Provide the [X, Y] coordinate of the cell's center where the given text is located.  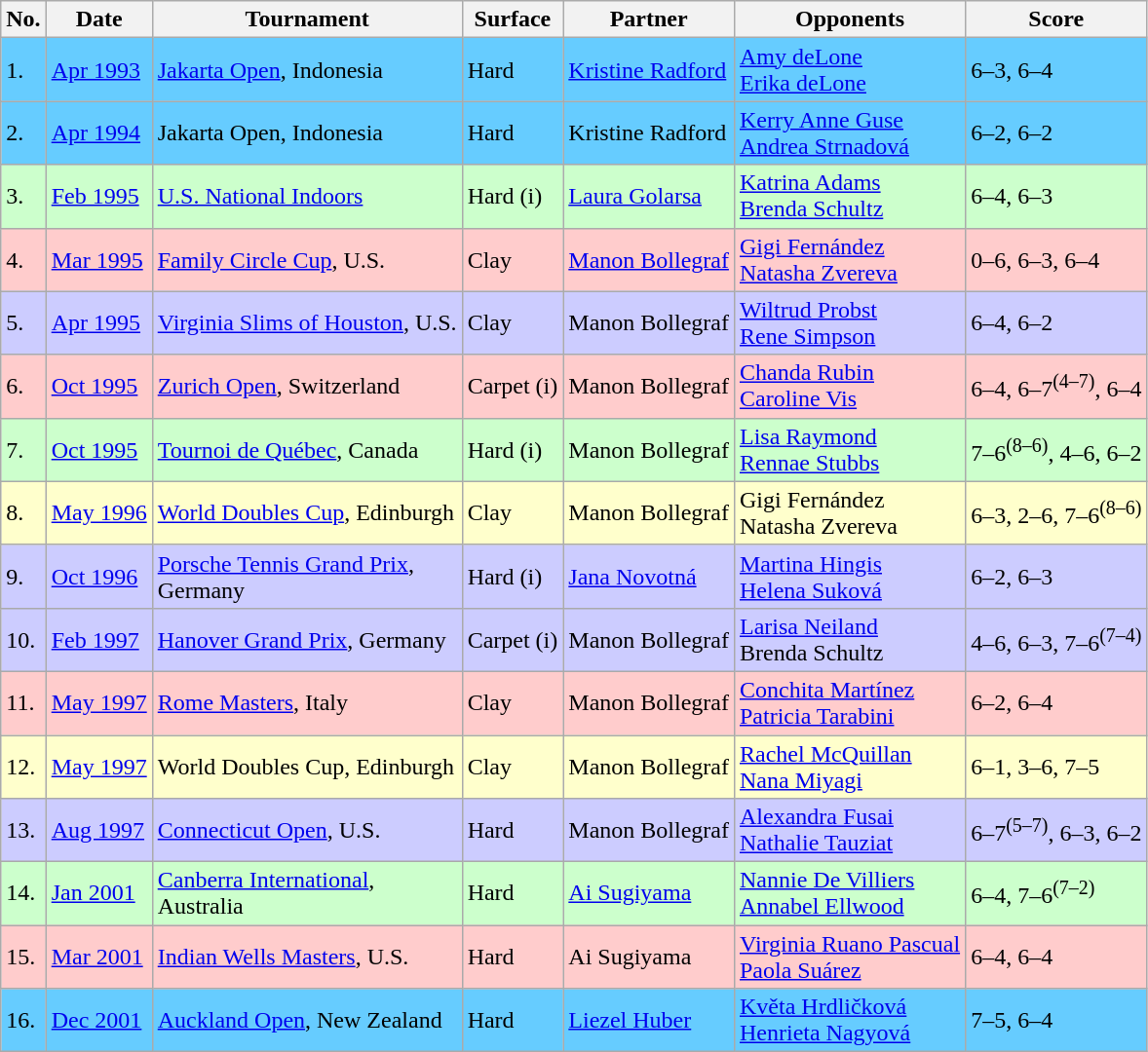
Date [99, 19]
Tournament [307, 19]
Liezel Huber [649, 1021]
6–3, 6–4 [1056, 70]
Laura Golarsa [649, 197]
Auckland Open, New Zealand [307, 1021]
6–2, 6–2 [1056, 132]
Kerry Anne Guse Andrea Strnadová [850, 132]
4–6, 6–3, 7–6(7–4) [1056, 639]
Surface [513, 19]
Feb 1995 [99, 197]
Mar 1995 [99, 259]
6–7(5–7), 6–3, 6–2 [1056, 830]
6–4, 7–6(7–2) [1056, 894]
1. [23, 70]
No. [23, 19]
7–6(8–6), 4–6, 6–2 [1056, 450]
10. [23, 639]
Canberra International, Australia [307, 894]
Family Circle Cup, U.S. [307, 259]
7. [23, 450]
Nannie De Villiers Annabel Ellwood [850, 894]
Feb 1997 [99, 639]
9. [23, 577]
Katrina Adams Brenda Schultz [850, 197]
Connecticut Open, U.S. [307, 830]
Partner [649, 19]
6–4, 6–2 [1056, 323]
Rachel McQuillan Nana Miyagi [850, 766]
Martina Hingis Helena Suková [850, 577]
13. [23, 830]
Hanover Grand Prix, Germany [307, 639]
Aug 1997 [99, 830]
0–6, 6–3, 6–4 [1056, 259]
6–4, 6–4 [1056, 957]
6. [23, 386]
5. [23, 323]
Score [1056, 19]
Lisa Raymond Rennae Stubbs [850, 450]
Chanda Rubin Caroline Vis [850, 386]
Jana Novotná [649, 577]
7–5, 6–4 [1056, 1021]
Rome Masters, Italy [307, 703]
15. [23, 957]
Conchita Martínez Patricia Tarabini [850, 703]
Wiltrud Probst Rene Simpson [850, 323]
Apr 1993 [99, 70]
14. [23, 894]
6–2, 6–3 [1056, 577]
Larisa Neiland Brenda Schultz [850, 639]
Apr 1995 [99, 323]
Dec 2001 [99, 1021]
3. [23, 197]
4. [23, 259]
6–1, 3–6, 7–5 [1056, 766]
6–4, 6–3 [1056, 197]
Oct 1996 [99, 577]
Opponents [850, 19]
6–4, 6–7(4–7), 6–4 [1056, 386]
8. [23, 512]
Apr 1994 [99, 132]
U.S. National Indoors [307, 197]
May 1996 [99, 512]
Zurich Open, Switzerland [307, 386]
Květa Hrdličková Henrieta Nagyová [850, 1021]
6–2, 6–4 [1056, 703]
Virginia Slims of Houston, U.S. [307, 323]
Alexandra Fusai Nathalie Tauziat [850, 830]
6–3, 2–6, 7–6(8–6) [1056, 512]
11. [23, 703]
Indian Wells Masters, U.S. [307, 957]
Amy deLone Erika deLone [850, 70]
Virginia Ruano Pascual Paola Suárez [850, 957]
Jan 2001 [99, 894]
2. [23, 132]
Tournoi de Québec, Canada [307, 450]
12. [23, 766]
16. [23, 1021]
Mar 2001 [99, 957]
Porsche Tennis Grand Prix, Germany [307, 577]
